Return (x, y) of the center of cell containing provided text 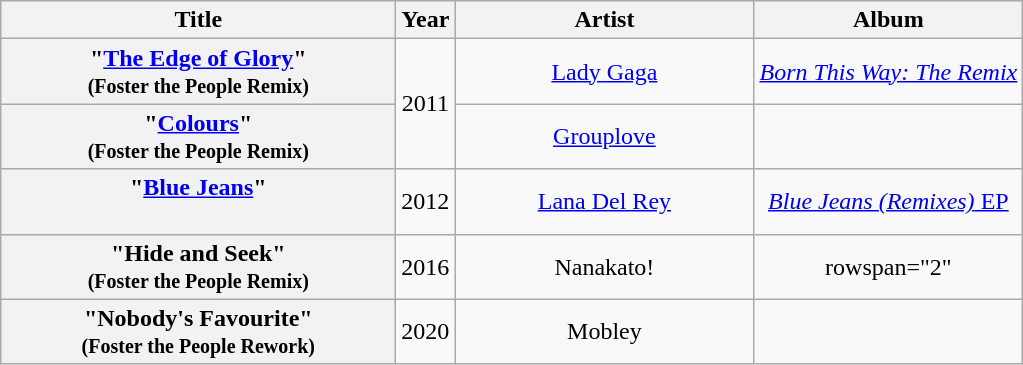
Lana Del Rey (604, 202)
"The Edge of Glory"(Foster the People Remix) (198, 72)
rowspan="2" (888, 266)
Lady Gaga (604, 72)
Nanakato! (604, 266)
"Hide and Seek"(Foster the People Remix) (198, 266)
Artist (604, 20)
Year (426, 20)
2016 (426, 266)
"Blue Jeans" (198, 202)
2011 (426, 104)
Blue Jeans (Remixes) EP (888, 202)
Album (888, 20)
"Nobody's Favourite"(Foster the People Rework) (198, 332)
Born This Way: The Remix (888, 72)
2020 (426, 332)
Title (198, 20)
Grouplove (604, 136)
2012 (426, 202)
"Colours"(Foster the People Remix) (198, 136)
Mobley (604, 332)
